Determine the [X, Y] coordinate at the center of the cell enclosing the given text.  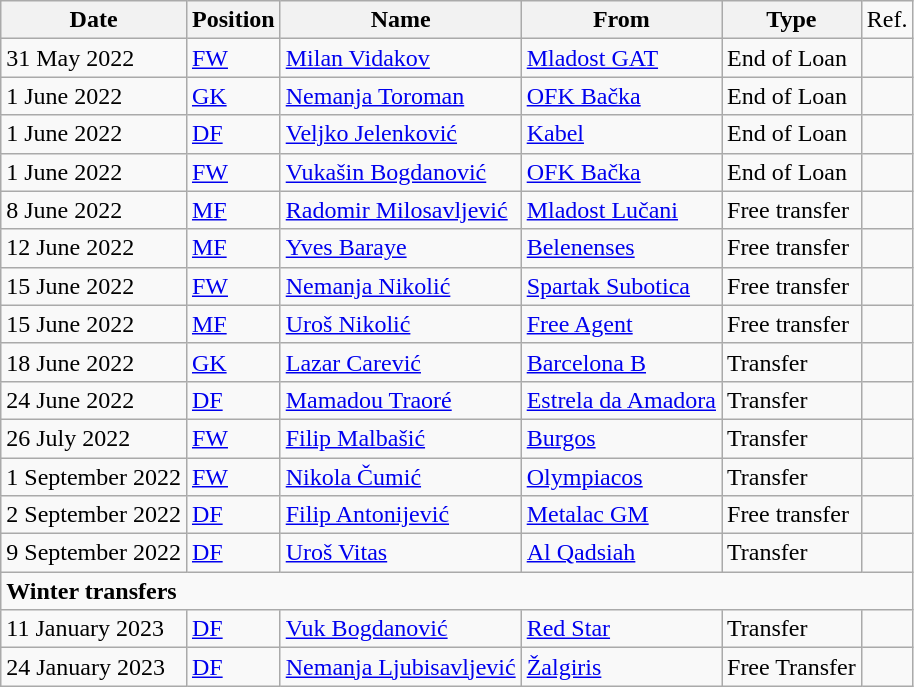
8 June 2022 [94, 210]
Vuk Bogdanović [400, 629]
Yves Baraye [400, 248]
Red Star [621, 629]
Nemanja Toroman [400, 96]
Spartak Subotica [621, 286]
Nemanja Nikolić [400, 286]
Winter transfers [457, 591]
2 September 2022 [94, 515]
Name [400, 20]
Radomir Milosavljević [400, 210]
Free Transfer [792, 667]
Milan Vidakov [400, 58]
Mladost GAT [621, 58]
Vukašin Bogdanović [400, 172]
Estrela da Amadora [621, 400]
Filip Malbašić [400, 438]
24 January 2023 [94, 667]
Position [233, 20]
Burgos [621, 438]
Metalac GM [621, 515]
12 June 2022 [94, 248]
Free Agent [621, 324]
From [621, 20]
Veljko Jelenković [400, 134]
Kabel [621, 134]
9 September 2022 [94, 553]
Al Qadsiah [621, 553]
Nemanja Ljubisavljević [400, 667]
Date [94, 20]
Type [792, 20]
Žalgiris [621, 667]
Uroš Vitas [400, 553]
Ref. [887, 20]
1 September 2022 [94, 477]
26 July 2022 [94, 438]
Mladost Lučani [621, 210]
Nikola Čumić [400, 477]
24 June 2022 [94, 400]
31 May 2022 [94, 58]
Lazar Carević [400, 362]
Uroš Nikolić [400, 324]
11 January 2023 [94, 629]
18 June 2022 [94, 362]
Olympiacos [621, 477]
Mamadou Traoré [400, 400]
Belenenses [621, 248]
Barcelona B [621, 362]
Filip Antonijević [400, 515]
